Provide the (x, y) coordinate of the cell's center where the given text is located.  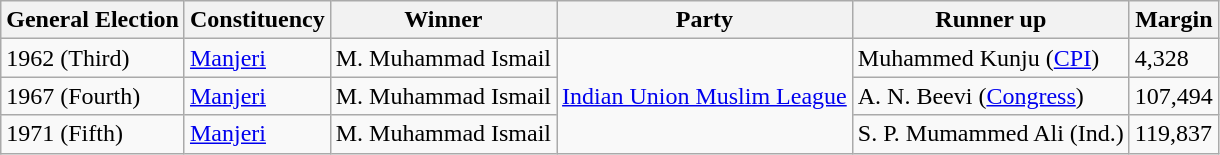
S. P. Mumammed Ali (Ind.) (990, 134)
4,328 (1174, 58)
107,494 (1174, 96)
General Election (93, 20)
Party (705, 20)
Constituency (257, 20)
Runner up (990, 20)
1971 (Fifth) (93, 134)
Muhammed Kunju (CPI) (990, 58)
1967 (Fourth) (93, 96)
A. N. Beevi (Congress) (990, 96)
119,837 (1174, 134)
Winner (443, 20)
Margin (1174, 20)
Indian Union Muslim League (705, 96)
1962 (Third) (93, 58)
